Return the (x, y) coordinate for the center point of the cell that contains the specified text.  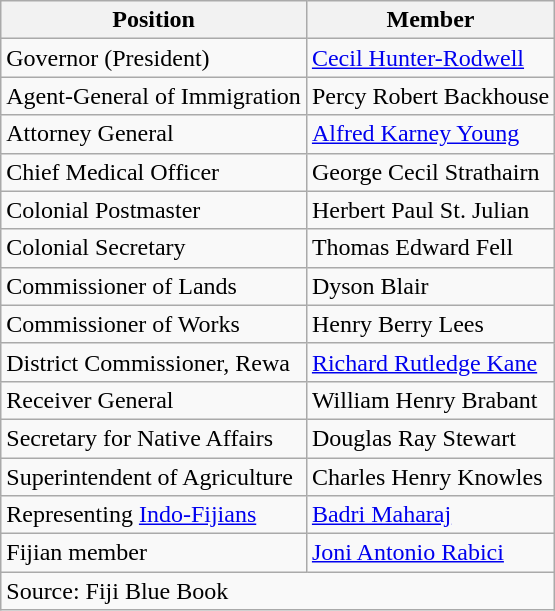
Colonial Secretary (154, 248)
Thomas Edward Fell (430, 248)
Superintendent of Agriculture (154, 477)
Douglas Ray Stewart (430, 438)
Badri Maharaj (430, 515)
Herbert Paul St. Julian (430, 210)
District Commissioner, Rewa (154, 362)
Charles Henry Knowles (430, 477)
Cecil Hunter-Rodwell (430, 58)
Source: Fiji Blue Book (278, 591)
Member (430, 20)
Commissioner of Lands (154, 286)
Percy Robert Backhouse (430, 96)
Alfred Karney Young (430, 134)
Agent-General of Immigration (154, 96)
Receiver General (154, 400)
Commissioner of Works (154, 324)
George Cecil Strathairn (430, 172)
William Henry Brabant (430, 400)
Secretary for Native Affairs (154, 438)
Governor (President) (154, 58)
Position (154, 20)
Richard Rutledge Kane (430, 362)
Colonial Postmaster (154, 210)
Attorney General (154, 134)
Dyson Blair (430, 286)
Chief Medical Officer (154, 172)
Representing Indo-Fijians (154, 515)
Henry Berry Lees (430, 324)
Joni Antonio Rabici (430, 553)
Fijian member (154, 553)
